Search for the cell housing the specified text and yield its (X, Y) center coordinate. 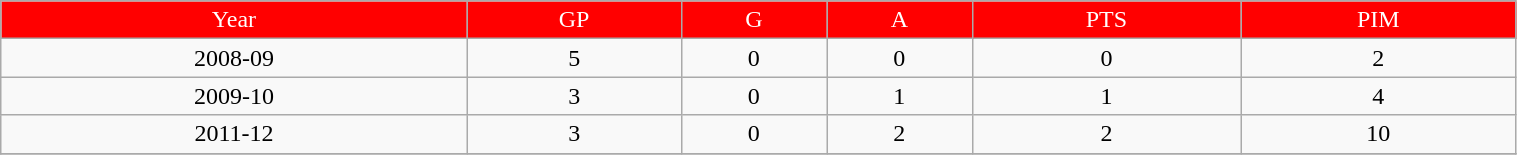
PTS (1106, 20)
PIM (1378, 20)
Year (234, 20)
2008-09 (234, 58)
4 (1378, 96)
2009-10 (234, 96)
GP (574, 20)
2011-12 (234, 134)
A (900, 20)
5 (574, 58)
G (754, 20)
10 (1378, 134)
